Return the [X, Y] coordinate for the center point of the cell that contains the specified text.  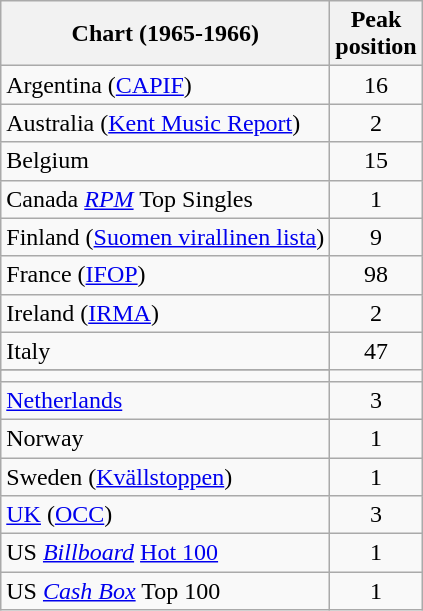
Canada RPM Top Singles [166, 199]
France (IFOP) [166, 275]
US Cash Box Top 100 [166, 591]
Peakposition [376, 34]
Chart (1965-1966) [166, 34]
Australia (Kent Music Report) [166, 123]
UK (OCC) [166, 515]
47 [376, 351]
Finland (Suomen virallinen lista) [166, 237]
Belgium [166, 161]
9 [376, 237]
Argentina (CAPIF) [166, 85]
15 [376, 161]
Netherlands [166, 400]
98 [376, 275]
16 [376, 85]
Norway [166, 438]
US Billboard Hot 100 [166, 553]
Sweden (Kvällstoppen) [166, 477]
Ireland (IRMA) [166, 313]
Italy [166, 351]
